Return the [x, y] coordinate for the center point of the cell that contains the specified text.  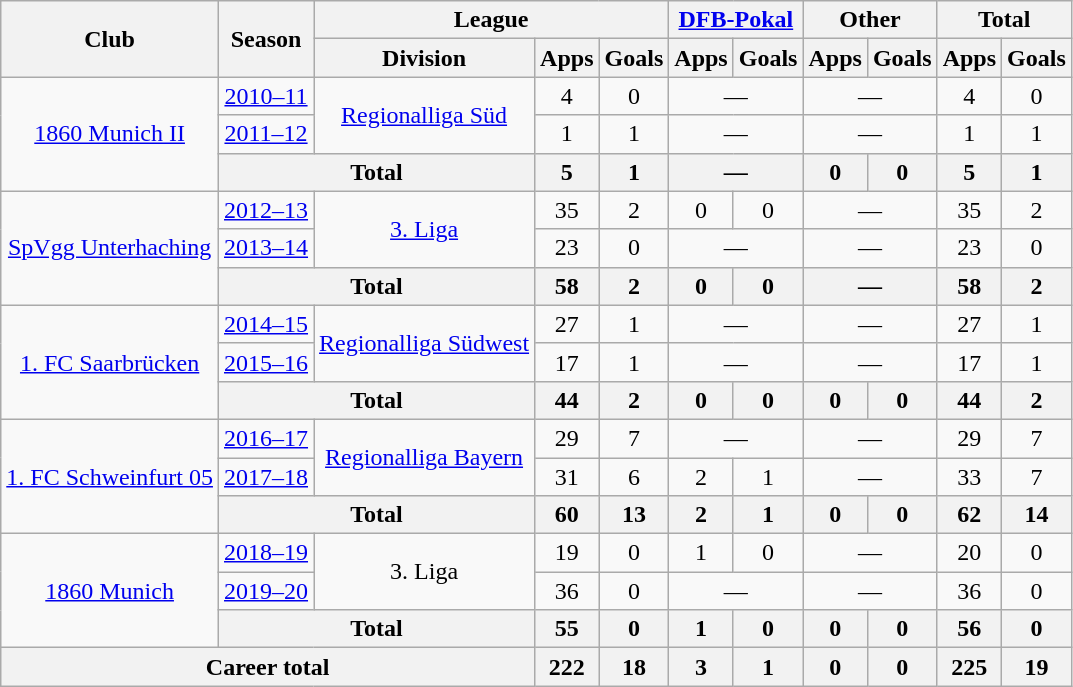
2017–18 [266, 477]
2019–20 [266, 591]
3 [701, 667]
Regionalliga Südwest [424, 343]
20 [969, 553]
2013–14 [266, 248]
2011–12 [266, 134]
31 [567, 477]
Club [110, 39]
62 [969, 515]
225 [969, 667]
Regionalliga Bayern [424, 457]
Other [870, 20]
1. FC Schweinfurt 05 [110, 476]
2016–17 [266, 438]
33 [969, 477]
2010–11 [266, 96]
55 [567, 629]
13 [634, 515]
14 [1037, 515]
Division [424, 58]
56 [969, 629]
League [492, 20]
18 [634, 667]
2015–16 [266, 362]
2014–15 [266, 324]
Season [266, 39]
SpVgg Unterhaching [110, 248]
DFB-Pokal [736, 20]
222 [567, 667]
60 [567, 515]
6 [634, 477]
1860 Munich [110, 591]
Career total [268, 667]
Regionalliga Süd [424, 115]
2012–13 [266, 210]
2018–19 [266, 553]
1860 Munich II [110, 134]
1. FC Saarbrücken [110, 362]
